Provide the [x, y] coordinate of the cell's center where the given text is located.  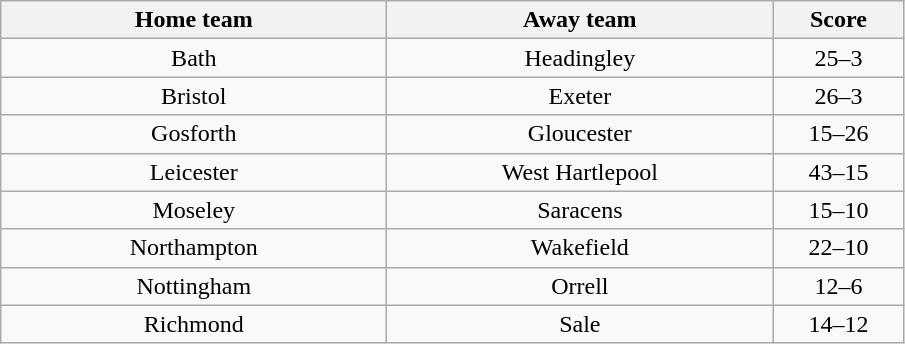
Home team [194, 20]
Bath [194, 58]
Score [838, 20]
Bristol [194, 96]
Moseley [194, 210]
22–10 [838, 248]
15–10 [838, 210]
26–3 [838, 96]
25–3 [838, 58]
Sale [580, 324]
Nottingham [194, 286]
Away team [580, 20]
Wakefield [580, 248]
Orrell [580, 286]
15–26 [838, 134]
43–15 [838, 172]
Headingley [580, 58]
Northampton [194, 248]
Leicester [194, 172]
14–12 [838, 324]
Richmond [194, 324]
Saracens [580, 210]
Gosforth [194, 134]
12–6 [838, 286]
West Hartlepool [580, 172]
Exeter [580, 96]
Gloucester [580, 134]
